Extract the (X, Y) coordinate from the center of the cell holding the provided text.  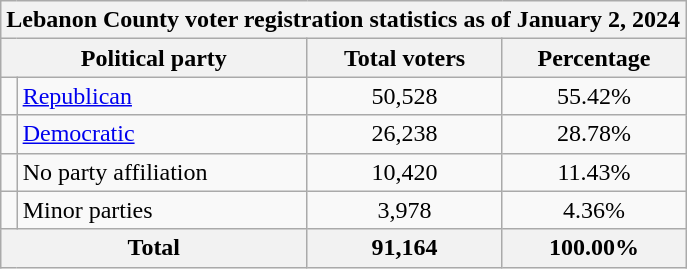
3,978 (404, 210)
91,164 (404, 248)
10,420 (404, 172)
Total voters (404, 58)
Total (154, 248)
No party affiliation (162, 172)
50,528 (404, 96)
Republican (162, 96)
55.42% (594, 96)
28.78% (594, 134)
Lebanon County voter registration statistics as of January 2, 2024 (344, 20)
4.36% (594, 210)
Political party (154, 58)
Democratic (162, 134)
11.43% (594, 172)
Percentage (594, 58)
26,238 (404, 134)
100.00% (594, 248)
Minor parties (162, 210)
